Return (x, y) of the center of cell containing provided text 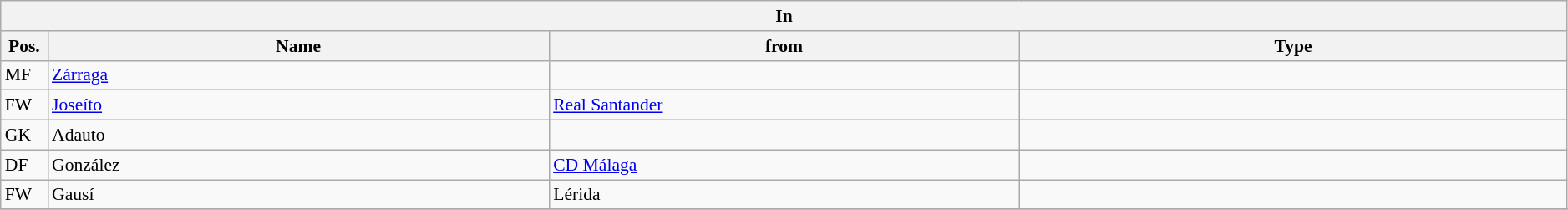
González (298, 165)
GK (24, 136)
MF (24, 75)
Real Santander (784, 105)
Joseíto (298, 105)
Gausí (298, 195)
Zárraga (298, 75)
DF (24, 165)
Pos. (24, 46)
In (784, 16)
from (784, 46)
Adauto (298, 136)
CD Málaga (784, 165)
Type (1293, 46)
Name (298, 46)
Lérida (784, 195)
